Determine the [x, y] coordinate at the center of the cell enclosing the given text.  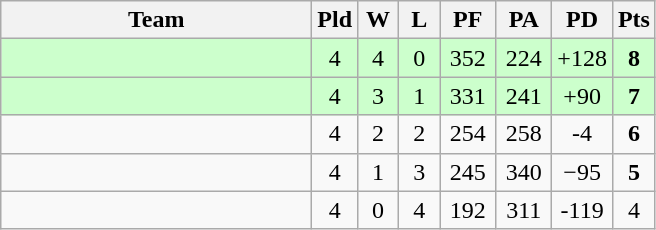
-119 [582, 210]
Pld [335, 20]
340 [524, 172]
6 [634, 134]
W [378, 20]
245 [468, 172]
+128 [582, 58]
311 [524, 210]
PA [524, 20]
-4 [582, 134]
L [420, 20]
254 [468, 134]
5 [634, 172]
192 [468, 210]
PD [582, 20]
PF [468, 20]
258 [524, 134]
Pts [634, 20]
+90 [582, 96]
7 [634, 96]
224 [524, 58]
8 [634, 58]
−95 [582, 172]
331 [468, 96]
352 [468, 58]
Team [156, 20]
241 [524, 96]
